Find where the given text appears and provide that cell's center as [x, y] coordinate. 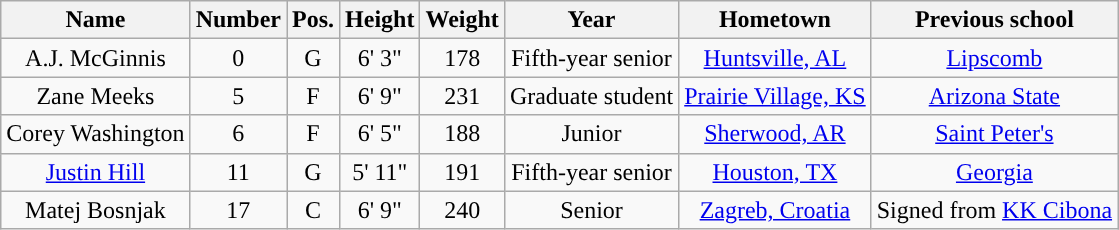
Name [96, 20]
191 [462, 172]
Sherwood, AR [775, 134]
Height [380, 20]
Prairie Village, KS [775, 96]
Saint Peter's [994, 134]
6' 3" [380, 58]
Lipscomb [994, 58]
6' 5" [380, 134]
240 [462, 210]
Georgia [994, 172]
188 [462, 134]
178 [462, 58]
0 [238, 58]
A.J. McGinnis [96, 58]
Junior [591, 134]
Pos. [312, 20]
Senior [591, 210]
Justin Hill [96, 172]
6 [238, 134]
Corey Washington [96, 134]
11 [238, 172]
C [312, 210]
Number [238, 20]
231 [462, 96]
Zane Meeks [96, 96]
Arizona State [994, 96]
17 [238, 210]
Year [591, 20]
Previous school [994, 20]
Huntsville, AL [775, 58]
Houston, TX [775, 172]
5 [238, 96]
Signed from KK Cibona [994, 210]
Weight [462, 20]
Graduate student [591, 96]
Zagreb, Croatia [775, 210]
5' 11" [380, 172]
Hometown [775, 20]
Matej Bosnjak [96, 210]
